Capture the cell that displays the provided text and extract its (x, y) central coordinate. 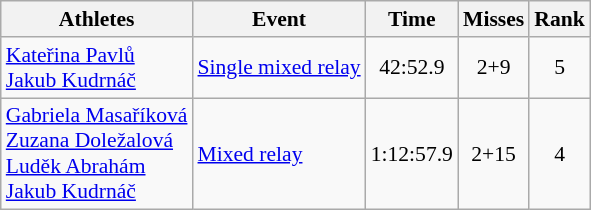
Rank (560, 19)
Time (412, 19)
2+15 (494, 154)
1:12:57.9 (412, 154)
42:52.9 (412, 68)
4 (560, 154)
Athletes (97, 19)
Event (278, 19)
Mixed relay (278, 154)
5 (560, 68)
2+9 (494, 68)
Misses (494, 19)
Kateřina PavlůJakub Kudrnáč (97, 68)
Single mixed relay (278, 68)
Gabriela MasaříkováZuzana DoležalováLuděk AbrahámJakub Kudrnáč (97, 154)
